For the text-containing cell, return its midpoint in [X, Y] coordinate format. 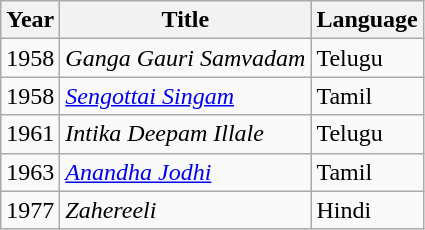
1977 [30, 210]
Anandha Jodhi [186, 172]
Zahereeli [186, 210]
Ganga Gauri Samvadam [186, 58]
Language [367, 20]
Hindi [367, 210]
Title [186, 20]
1963 [30, 172]
Year [30, 20]
Sengottai Singam [186, 96]
Intika Deepam Illale [186, 134]
1961 [30, 134]
